From the cell containing the given text, extract its center point as [X, Y] coordinate. 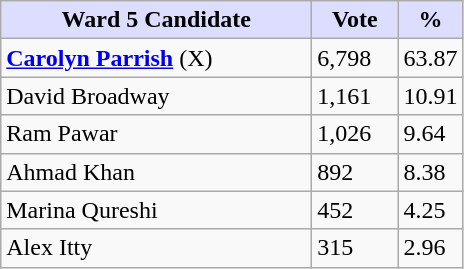
Marina Qureshi [156, 210]
6,798 [355, 58]
8.38 [430, 172]
Ward 5 Candidate [156, 20]
892 [355, 172]
% [430, 20]
Alex Itty [156, 248]
10.91 [430, 96]
63.87 [430, 58]
4.25 [430, 210]
315 [355, 248]
Ahmad Khan [156, 172]
Ram Pawar [156, 134]
1,026 [355, 134]
1,161 [355, 96]
Carolyn Parrish (X) [156, 58]
452 [355, 210]
2.96 [430, 248]
David Broadway [156, 96]
Vote [355, 20]
9.64 [430, 134]
